Scan for the cell matching the given text and deliver its [x, y] coordinate at center. 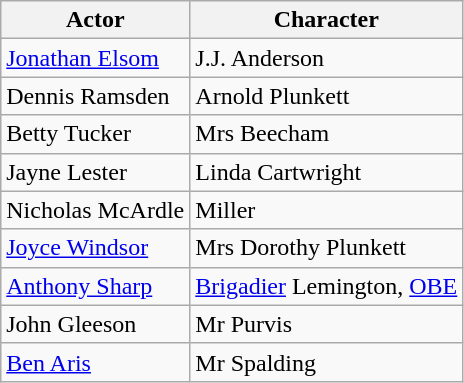
Joyce Windsor [96, 248]
Mrs Dorothy Plunkett [326, 248]
Betty Tucker [96, 134]
Arnold Plunkett [326, 96]
Nicholas McArdle [96, 210]
Actor [96, 20]
Character [326, 20]
Ben Aris [96, 362]
John Gleeson [96, 324]
Mr Spalding [326, 362]
J.J. Anderson [326, 58]
Anthony Sharp [96, 286]
Miller [326, 210]
Linda Cartwright [326, 172]
Mrs Beecham [326, 134]
Dennis Ramsden [96, 96]
Mr Purvis [326, 324]
Brigadier Lemington, OBE [326, 286]
Jonathan Elsom [96, 58]
Jayne Lester [96, 172]
